Extract the (X, Y) coordinate from the center of the cell holding the provided text.  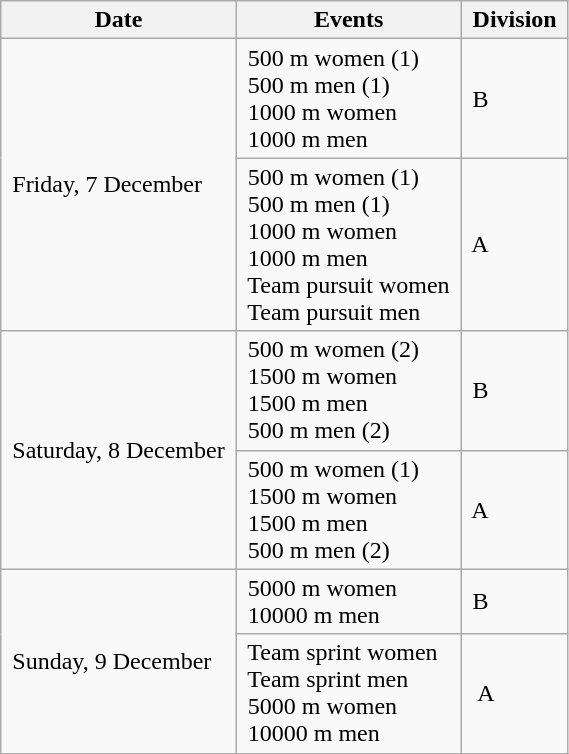
500 m women (1) 500 m men (1) 1000 m women 1000 m men (348, 98)
Team sprint women Team sprint men 5000 m women 10000 m men (348, 694)
Saturday, 8 December (118, 450)
500 m women (2) 1500 m women 1500 m men 500 m men (2) (348, 390)
Division (514, 20)
Sunday, 9 December (118, 661)
500 m women (1) 1500 m women 1500 m men 500 m men (2) (348, 510)
Friday, 7 December (118, 185)
Date (118, 20)
5000 m women 10000 m men (348, 602)
500 m women (1) 500 m men (1) 1000 m women 1000 m men Team pursuit women Team pursuit men (348, 244)
Events (348, 20)
